For the text-containing cell, return its midpoint in (X, Y) coordinate format. 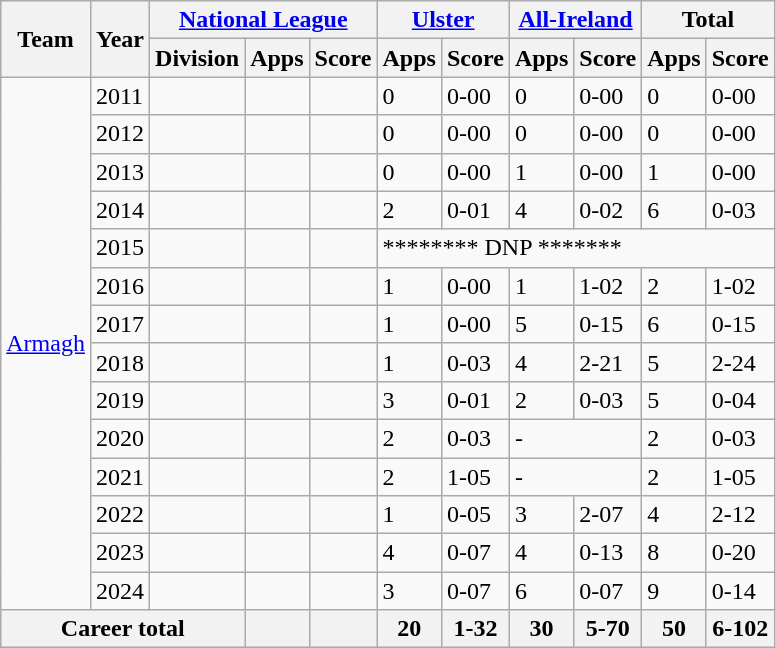
2015 (120, 248)
0-02 (608, 210)
2014 (120, 210)
0-13 (608, 553)
20 (409, 629)
1-32 (475, 629)
0-14 (740, 591)
Team (46, 39)
2011 (120, 96)
All-Ireland (575, 20)
50 (674, 629)
2023 (120, 553)
2-21 (608, 362)
2022 (120, 515)
2-07 (608, 515)
2-12 (740, 515)
2-24 (740, 362)
5-70 (608, 629)
0-05 (475, 515)
2018 (120, 362)
2012 (120, 134)
9 (674, 591)
Total (708, 20)
National League (264, 20)
Career total (123, 629)
30 (541, 629)
2016 (120, 286)
2019 (120, 400)
Division (198, 58)
0-20 (740, 553)
******** DNP ******* (576, 248)
0-04 (740, 400)
2021 (120, 477)
2017 (120, 324)
2020 (120, 438)
8 (674, 553)
Year (120, 39)
2013 (120, 172)
2024 (120, 591)
Armagh (46, 344)
6-102 (740, 629)
Ulster (443, 20)
